Search for the cell housing the specified text and yield its (X, Y) center coordinate. 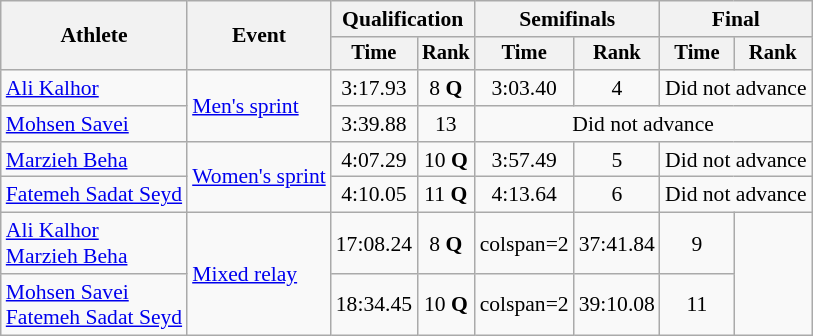
6 (617, 195)
11 (697, 304)
Event (259, 36)
39:10.08 (617, 304)
9 (697, 244)
18:34.45 (374, 304)
3:57.49 (524, 160)
Mohsen Savei (94, 124)
17:08.24 (374, 244)
11 Q (446, 195)
Mixed relay (259, 274)
Qualification (403, 19)
Men's sprint (259, 106)
4:13.64 (524, 195)
Marzieh Beha (94, 160)
4 (617, 88)
Ali KalhorMarzieh Beha (94, 244)
4:10.05 (374, 195)
13 (446, 124)
3:39.88 (374, 124)
Final (736, 19)
Women's sprint (259, 178)
Semifinals (568, 19)
5 (617, 160)
Athlete (94, 36)
Mohsen SaveiFatemeh Sadat Seyd (94, 304)
Ali Kalhor (94, 88)
Fatemeh Sadat Seyd (94, 195)
37:41.84 (617, 244)
4:07.29 (374, 160)
3:17.93 (374, 88)
3:03.40 (524, 88)
